Output the [x, y] coordinate of the center of the cell containing the given text.  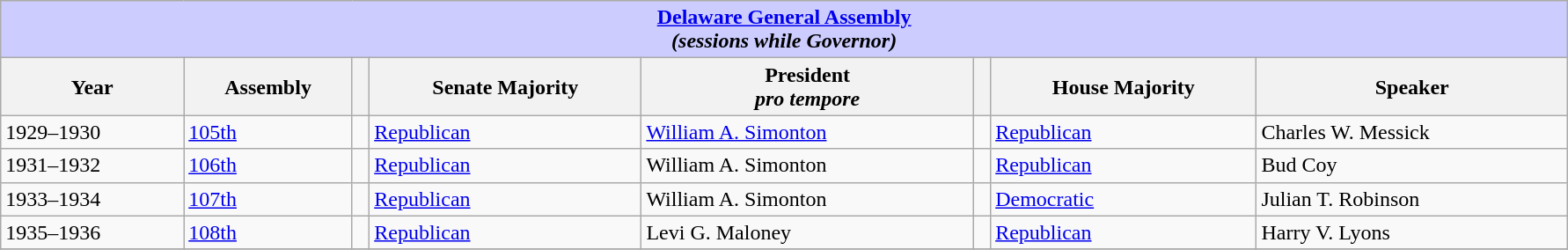
Senate Majority [505, 86]
1933–1934 [92, 199]
Harry V. Lyons [1412, 232]
Assembly [268, 86]
108th [268, 232]
1931–1932 [92, 165]
1929–1930 [92, 132]
107th [268, 199]
Julian T. Robinson [1412, 199]
106th [268, 165]
Speaker [1412, 86]
105th [268, 132]
Presidentpro tempore [808, 86]
Levi G. Maloney [808, 232]
Bud Coy [1412, 165]
Democratic [1124, 199]
House Majority [1124, 86]
1935–1936 [92, 232]
Delaware General Assembly (sessions while Governor) [785, 30]
Year [92, 86]
Charles W. Messick [1412, 132]
